Output the [x, y] coordinate of the center of the cell containing the given text.  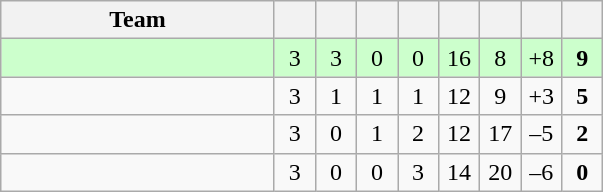
+8 [542, 58]
–5 [542, 134]
8 [500, 58]
20 [500, 172]
5 [582, 96]
16 [460, 58]
Team [138, 20]
17 [500, 134]
+3 [542, 96]
14 [460, 172]
–6 [542, 172]
